Capture the cell that displays the provided text and extract its (x, y) central coordinate. 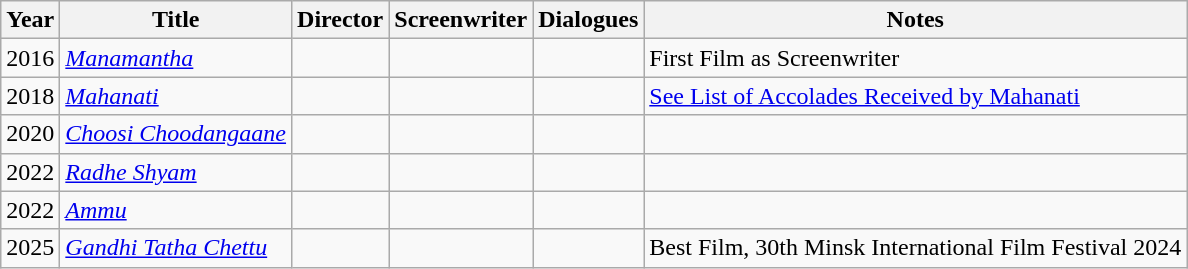
Best Film, 30th Minsk International Film Festival 2024 (916, 248)
2025 (30, 248)
Ammu (176, 210)
Screenwriter (461, 20)
2020 (30, 134)
Director (340, 20)
Mahanati (176, 96)
2016 (30, 58)
Gandhi Tatha Chettu (176, 248)
Notes (916, 20)
Manamantha (176, 58)
Radhe Shyam (176, 172)
2018 (30, 96)
Year (30, 20)
Title (176, 20)
See List of Accolades Received by Mahanati (916, 96)
Choosi Choodangaane (176, 134)
Dialogues (588, 20)
First Film as Screenwriter (916, 58)
